Extract the (x, y) coordinate from the center of the cell holding the provided text.  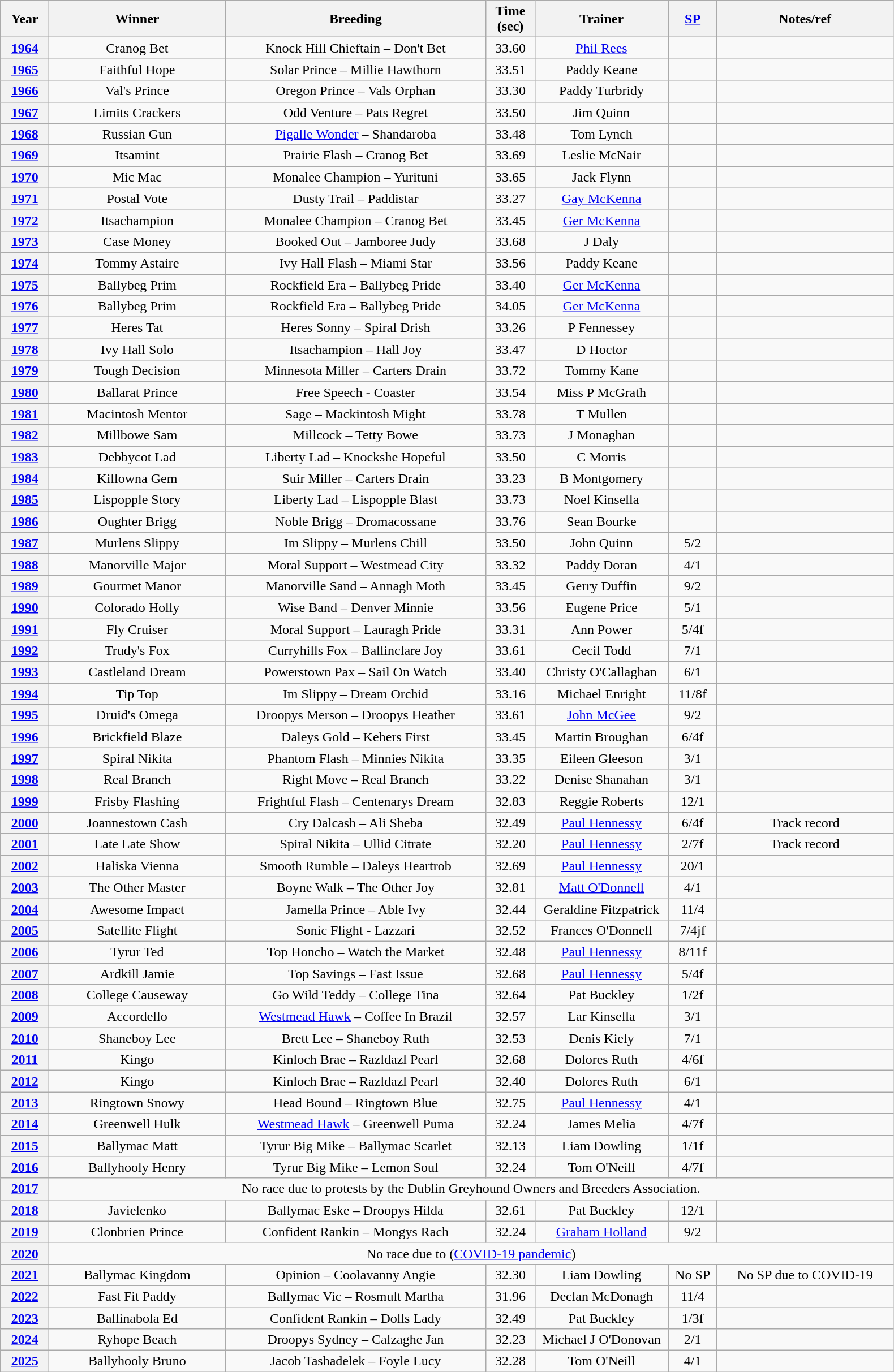
Brett Lee – Shaneboy Ruth (355, 1038)
1967 (25, 113)
Haliska Vienna (137, 866)
The Other Master (137, 887)
Right Move – Real Branch (355, 780)
Tyrur Big Mike – Ballymac Scarlet (355, 1146)
Geraldine Fitzpatrick (601, 909)
Droopys Sydney – Calzaghe Jan (355, 1340)
1/3f (693, 1318)
C Morris (601, 457)
Ann Power (601, 629)
Michael J O'Donovan (601, 1340)
1973 (25, 241)
Daleys Gold – Kehers First (355, 737)
No race due to protests by the Dublin Greyhound Owners and Breeders Association. (471, 1189)
Tough Decision (137, 371)
32.40 (510, 1081)
1969 (25, 156)
Millbowe Sam (137, 435)
Jack Flynn (601, 177)
2019 (25, 1232)
Top Honcho – Watch the Market (355, 952)
Lar Kinsella (601, 1017)
2024 (25, 1340)
Gay McKenna (601, 199)
Oregon Prince – Vals Orphan (355, 91)
2001 (25, 844)
Cry Dalcash – Ali Sheba (355, 823)
33.48 (510, 134)
Noble Brigg – Dromacossane (355, 521)
1984 (25, 478)
Tommy Kane (601, 371)
32.81 (510, 887)
Ardkill Jamie (137, 973)
2003 (25, 887)
Druid's Omega (137, 715)
Westmead Hawk – Greenwell Puma (355, 1124)
32.75 (510, 1103)
2006 (25, 952)
J Daly (601, 241)
Im Slippy – Dream Orchid (355, 694)
No SP due to COVID-19 (805, 1275)
Smooth Rumble – Daleys Heartrob (355, 866)
1994 (25, 694)
Miss P McGrath (601, 392)
Greenwell Hulk (137, 1124)
J Monaghan (601, 435)
Denis Kiely (601, 1038)
Confident Rankin – Mongys Rach (355, 1232)
Itsachampion (137, 220)
James Melia (601, 1124)
Moral Support – Westmead City (355, 564)
Phantom Flash – Minnies Nikita (355, 758)
Winner (137, 19)
Manorville Sand – Annagh Moth (355, 586)
1986 (25, 521)
34.05 (510, 307)
1978 (25, 350)
Gerry Duffin (601, 586)
Minnesota Miller – Carters Drain (355, 371)
1972 (25, 220)
2007 (25, 973)
Martin Broughan (601, 737)
T Mullen (601, 414)
1981 (25, 414)
Tommy Astaire (137, 263)
33.60 (510, 48)
Ballinabola Ed (137, 1318)
Ballymac Matt (137, 1146)
Ivy Hall Flash – Miami Star (355, 263)
Val's Prince (137, 91)
Heres Sonny – Spiral Drish (355, 328)
Real Branch (137, 780)
32.28 (510, 1361)
Michael Enright (601, 694)
Curryhills Fox – Ballinclare Joy (355, 651)
Spiral Nikita – Ullid Citrate (355, 844)
D Hoctor (601, 350)
2000 (25, 823)
1/2f (693, 995)
2/7f (693, 844)
No race due to (COVID-19 pandemic) (471, 1253)
Reggie Roberts (601, 801)
1966 (25, 91)
1989 (25, 586)
SP (693, 19)
Trudy's Fox (137, 651)
Manorville Major (137, 564)
Ballyhooly Henry (137, 1167)
1974 (25, 263)
33.31 (510, 629)
B Montgomery (601, 478)
1964 (25, 48)
2009 (25, 1017)
Year (25, 19)
Satellite Flight (137, 930)
Tip Top (137, 694)
Top Savings – Fast Issue (355, 973)
33.65 (510, 177)
1977 (25, 328)
Faithful Hope (137, 70)
John McGee (601, 715)
Fly Cruiser (137, 629)
Shaneboy Lee (137, 1038)
Time (sec) (510, 19)
Case Money (137, 241)
33.47 (510, 350)
Jim Quinn (601, 113)
1980 (25, 392)
Go Wild Teddy – College Tina (355, 995)
32.30 (510, 1275)
Javielenko (137, 1210)
Odd Venture – Pats Regret (355, 113)
Leslie McNair (601, 156)
1990 (25, 607)
1983 (25, 457)
32.69 (510, 866)
8/11f (693, 952)
Free Speech - Coaster (355, 392)
2015 (25, 1146)
Frightful Flash – Centenarys Dream (355, 801)
1975 (25, 284)
Solar Prince – Millie Hawthorn (355, 70)
2016 (25, 1167)
Fast Fit Paddy (137, 1296)
2017 (25, 1189)
33.51 (510, 70)
Phil Rees (601, 48)
7/4jf (693, 930)
1982 (25, 435)
1968 (25, 134)
Ryhope Beach (137, 1340)
Booked Out – Jamboree Judy (355, 241)
1970 (25, 177)
32.52 (510, 930)
Breeding (355, 19)
33.23 (510, 478)
Murlens Slippy (137, 543)
Ballymac Kingdom (137, 1275)
20/1 (693, 866)
2002 (25, 866)
Prairie Flash – Cranog Bet (355, 156)
Killowna Gem (137, 478)
Tyrur Ted (137, 952)
33.72 (510, 371)
Frances O'Donnell (601, 930)
Ballyhooly Bruno (137, 1361)
Westmead Hawk – Coffee In Brazil (355, 1017)
P Fennessey (601, 328)
1999 (25, 801)
2011 (25, 1060)
Im Slippy – Murlens Chill (355, 543)
1985 (25, 500)
1965 (25, 70)
32.61 (510, 1210)
32.57 (510, 1017)
Noel Kinsella (601, 500)
Dusty Trail – Paddistar (355, 199)
Heres Tat (137, 328)
Moral Support – Lauragh Pride (355, 629)
Sonic Flight - Lazzari (355, 930)
33.54 (510, 392)
33.78 (510, 414)
1971 (25, 199)
Mic Mac (137, 177)
1988 (25, 564)
5/2 (693, 543)
Frisby Flashing (137, 801)
31.96 (510, 1296)
Monalee Champion – Yurituni (355, 177)
Cranog Bet (137, 48)
33.30 (510, 91)
Castleland Dream (137, 672)
32.44 (510, 909)
32.13 (510, 1146)
Itsachampion – Hall Joy (355, 350)
Ballymac Eske – Droopys Hilda (355, 1210)
2010 (25, 1038)
33.26 (510, 328)
Liberty Lad – Lispopple Blast (355, 500)
Postal Vote (137, 199)
Limits Crackers (137, 113)
32.20 (510, 844)
No SP (693, 1275)
Millcock – Tetty Bowe (355, 435)
5/1 (693, 607)
Confident Rankin – Dolls Lady (355, 1318)
1996 (25, 737)
2020 (25, 1253)
Ivy Hall Solo (137, 350)
Colorado Holly (137, 607)
1987 (25, 543)
Gourmet Manor (137, 586)
Ringtown Snowy (137, 1103)
33.16 (510, 694)
1/1f (693, 1146)
Declan McDonagh (601, 1296)
2/1 (693, 1340)
Powerstown Pax – Sail On Watch (355, 672)
1997 (25, 758)
Ballymac Vic – Rosmult Martha (355, 1296)
1976 (25, 307)
2005 (25, 930)
Christy O'Callaghan (601, 672)
32.23 (510, 1340)
1995 (25, 715)
2025 (25, 1361)
Liberty Lad – Knockshe Hopeful (355, 457)
Suir Miller – Carters Drain (355, 478)
2018 (25, 1210)
2022 (25, 1296)
32.48 (510, 952)
Tyrur Big Mike – Lemon Soul (355, 1167)
32.83 (510, 801)
2021 (25, 1275)
Eileen Gleeson (601, 758)
33.35 (510, 758)
33.76 (510, 521)
1979 (25, 371)
Monalee Champion – Cranog Bet (355, 220)
Debbycot Lad (137, 457)
College Causeway (137, 995)
Paddy Doran (601, 564)
Graham Holland (601, 1232)
Jacob Tashadelek – Foyle Lucy (355, 1361)
Sean Bourke (601, 521)
Joannestown Cash (137, 823)
2013 (25, 1103)
Clonbrien Prince (137, 1232)
Late Late Show (137, 844)
Itsamint (137, 156)
1993 (25, 672)
2023 (25, 1318)
John Quinn (601, 543)
33.32 (510, 564)
2008 (25, 995)
Knock Hill Chieftain – Don't Bet (355, 48)
Head Bound – Ringtown Blue (355, 1103)
33.22 (510, 780)
Spiral Nikita (137, 758)
2012 (25, 1081)
32.64 (510, 995)
2014 (25, 1124)
Matt O'Donnell (601, 887)
33.68 (510, 241)
Notes/ref (805, 19)
Tom Lynch (601, 134)
4/6f (693, 1060)
Trainer (601, 19)
Awesome Impact (137, 909)
Boyne Walk – The Other Joy (355, 887)
Oughter Brigg (137, 521)
Macintosh Mentor (137, 414)
Sage – Mackintosh Might (355, 414)
33.69 (510, 156)
Jamella Prince – Able Ivy (355, 909)
Opinion – Coolavanny Angie (355, 1275)
Paddy Turbridy (601, 91)
1992 (25, 651)
Brickfield Blaze (137, 737)
1998 (25, 780)
Russian Gun (137, 134)
2004 (25, 909)
Lispopple Story (137, 500)
11/8f (693, 694)
32.53 (510, 1038)
Droopys Merson – Droopys Heather (355, 715)
Wise Band – Denver Minnie (355, 607)
Ballarat Prince (137, 392)
Eugene Price (601, 607)
Denise Shanahan (601, 780)
Cecil Todd (601, 651)
Accordello (137, 1017)
33.27 (510, 199)
Pigalle Wonder – Shandaroba (355, 134)
1991 (25, 629)
